Locate the cell with the specified text and output its [x, y] center coordinate. 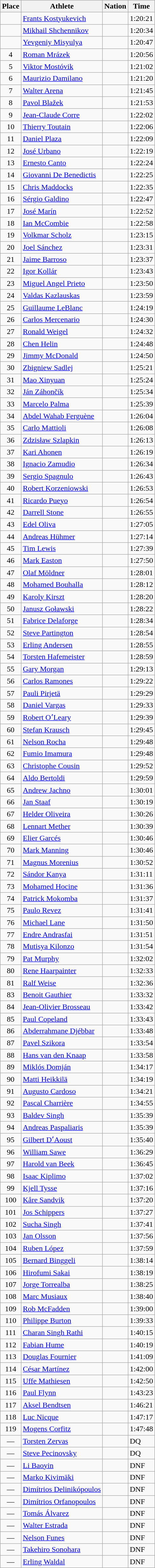
7 [11, 91]
Rene Haarpainter [61, 971]
Uffe Mathiesen [61, 1381]
26 [11, 319]
1:29:13 [141, 669]
Harold van Beek [61, 1164]
115 [11, 1381]
Jan Staaf [61, 802]
Matti Heikkilä [61, 1079]
5 [11, 66]
Benoit Gauthier [61, 995]
1:22:25 [141, 175]
34 [11, 416]
1:34:19 [141, 1079]
114 [11, 1369]
Walter Arena [61, 91]
Mohamed Hocine [61, 886]
Giovanni De Benedictis [61, 175]
1:24:30 [141, 319]
1:23:31 [141, 247]
85 [11, 1019]
100 [11, 1200]
Roman Mrázek [61, 54]
Ignacio Zamudio [61, 464]
1:27:39 [141, 549]
32 [11, 392]
Jean-Olivier Brosseau [61, 1007]
1:34:17 [141, 1067]
Marko Kivimäki [61, 1477]
22 [11, 271]
1:22:24 [141, 163]
1:30:26 [141, 814]
21 [11, 259]
Karoly Kirszt [61, 597]
76 [11, 923]
Christophe Cousin [61, 766]
Nation [115, 6]
Zbigniew Sadlej [61, 368]
1:38:25 [141, 1284]
Maurizio Damilano [61, 79]
Carlo Mattioli [61, 428]
Olaf Möldner [61, 573]
89 [11, 1067]
40 [11, 488]
79 [11, 959]
Paulo Revez [61, 910]
1:29:59 [141, 778]
1:21:45 [141, 91]
25 [11, 307]
Baldev Singh [61, 1115]
1:21:20 [141, 79]
94 [11, 1127]
1:25:21 [141, 368]
50 [11, 609]
Aksel Bendtsen [61, 1405]
1:30:39 [141, 826]
75 [11, 910]
1:26:53 [141, 488]
14 [11, 175]
1:22:19 [141, 151]
1:38:40 [141, 1296]
Athlete [61, 6]
Zdzisław Szlapkin [61, 440]
Endre Andrasfai [61, 935]
Gilbert DʼAoust [61, 1140]
1:31:50 [141, 923]
88 [11, 1055]
Rob McFadden [61, 1308]
Steve Pecinovsky [61, 1453]
1:38:19 [141, 1272]
Mao Xinyuan [61, 380]
1:39:33 [141, 1321]
1:47:48 [141, 1429]
116 [11, 1393]
Edel Oliva [61, 524]
Daniel Vargas [61, 705]
95 [11, 1140]
1:35:40 [141, 1140]
1:30:52 [141, 862]
83 [11, 995]
Hirofumi Sakai [61, 1272]
36 [11, 440]
15 [11, 187]
54 [11, 657]
Mogens Corfitz [61, 1429]
Ricardo Pueyo [61, 500]
1:32:33 [141, 971]
11 [11, 139]
64 [11, 778]
1:22:35 [141, 187]
1:28:55 [141, 645]
Walter Estrada [61, 1526]
1:34:21 [141, 1091]
10 [11, 127]
Igor Kollár [61, 271]
49 [11, 597]
Erling Andersen [61, 645]
68 [11, 826]
1:31:41 [141, 910]
107 [11, 1284]
Luc Nicque [61, 1417]
Tomás Álvarez [61, 1514]
118 [11, 1417]
1:31:36 [141, 886]
1:26:55 [141, 512]
1:26:34 [141, 464]
Philippe Burton [61, 1321]
99 [11, 1188]
Douglas Fournier [61, 1357]
Ján Záhončík [61, 392]
Andreas Paspaliaris [61, 1127]
33 [11, 404]
Kari Ahonen [61, 452]
1:26:04 [141, 416]
41 [11, 500]
1:29:45 [141, 730]
Paul Copeland [61, 1019]
1:25:24 [141, 380]
Mark Manning [61, 850]
Torsten Hafemeister [61, 657]
1:42:00 [141, 1369]
110 [11, 1321]
39 [11, 476]
Nelson Rocha [61, 742]
1:25:39 [141, 404]
Thierry Toutain [61, 127]
Jaime Barroso [61, 259]
1:24:50 [141, 356]
1:36:45 [141, 1164]
109 [11, 1308]
1:23:43 [141, 271]
1:22:58 [141, 223]
Jorge Torrealba [61, 1284]
1:22:47 [141, 199]
Time [141, 6]
1:31:51 [141, 935]
19 [11, 235]
1:29:39 [141, 717]
Magnus Morenius [61, 862]
Sergio Spagnulo [61, 476]
1:27:05 [141, 524]
Kåre Sandvik [61, 1200]
63 [11, 766]
Fumio Imamura [61, 754]
1:23:59 [141, 295]
1:28:12 [141, 585]
1:42:50 [141, 1381]
73 [11, 886]
Li Baoyin [61, 1465]
Ralf Weise [61, 983]
46 [11, 561]
Mark Easton [61, 561]
1:24:32 [141, 331]
Abderrahmane Djébbar [61, 1031]
1:22:52 [141, 211]
Kjell Tysse [61, 1188]
1:40:19 [141, 1345]
74 [11, 898]
Jan Olsson [61, 1236]
Gary Morgan [61, 669]
José Marín [61, 211]
31 [11, 380]
Chris Maddocks [61, 187]
72 [11, 874]
Robert Korzeniowski [61, 488]
42 [11, 512]
17 [11, 211]
59 [11, 717]
23 [11, 283]
1:36:29 [141, 1152]
Viktor Mostóvik [61, 66]
1:40:15 [141, 1333]
1:28:22 [141, 609]
1:20:21 [141, 18]
30 [11, 368]
Patrick Mokomba [61, 898]
55 [11, 669]
97 [11, 1164]
Michael Lane [61, 923]
92 [11, 1103]
1:34:55 [141, 1103]
1:22:09 [141, 139]
1:37:20 [141, 1200]
1:32:02 [141, 959]
1:24:48 [141, 343]
4 [11, 54]
20 [11, 247]
1:33:48 [141, 1031]
98 [11, 1176]
Pavol Blažek [61, 103]
1:31:11 [141, 874]
Pat Murphy [61, 959]
Ruben López [61, 1248]
1:23:37 [141, 259]
9 [11, 115]
Nelson Funes [61, 1538]
Darrell Stone [61, 512]
Volkmar Scholz [61, 235]
Fabrice Delaforge [61, 621]
71 [11, 862]
1:37:02 [141, 1176]
53 [11, 645]
1:46:21 [141, 1405]
1:21:02 [141, 66]
Aldo Bertoldi [61, 778]
66 [11, 802]
18 [11, 223]
103 [11, 1236]
1:29:29 [141, 693]
Ronald Weigel [61, 331]
1:31:54 [141, 947]
1:23:50 [141, 283]
101 [11, 1212]
113 [11, 1357]
78 [11, 947]
1:26:08 [141, 428]
1:29:33 [141, 705]
51 [11, 621]
Dimítrios Delinikópoulos [61, 1489]
Charan Singh Rathi [61, 1333]
1:37:41 [141, 1224]
58 [11, 705]
62 [11, 754]
1:26:43 [141, 476]
6 [11, 79]
43 [11, 524]
1:22:06 [141, 127]
Pauli Pirjetä [61, 693]
1:28:34 [141, 621]
Elier Garcés [61, 838]
1:37:27 [141, 1212]
Marcelo Palma [61, 404]
Fabian Hume [61, 1345]
1:33:32 [141, 995]
Helder Oliveira [61, 814]
1:28:59 [141, 657]
1:26:13 [141, 440]
Mikhail Shchennikov [61, 30]
80 [11, 971]
1:25:34 [141, 392]
1:28:01 [141, 573]
Jimmy McDonald [61, 356]
William Sawe [61, 1152]
47 [11, 573]
Janusz Goławski [61, 609]
1:27:50 [141, 561]
Bernard Binggeli [61, 1260]
1:20:47 [141, 42]
87 [11, 1043]
Andreas Hühmer [61, 537]
1:21:53 [141, 103]
Guillaume LeBlanc [61, 307]
1:47:17 [141, 1417]
César Martínez [61, 1369]
Jos Schippers [61, 1212]
61 [11, 742]
Ian McCombie [61, 223]
Dimítrios Orfanopoulos [61, 1502]
1:37:16 [141, 1188]
Yevgeniy Misyulya [61, 42]
52 [11, 633]
48 [11, 585]
Frants Kostyukevich [61, 18]
1:43:23 [141, 1393]
Andrew Jachno [61, 790]
27 [11, 331]
1:28:54 [141, 633]
1:26:54 [141, 500]
13 [11, 163]
1:20:34 [141, 30]
1:29:22 [141, 681]
112 [11, 1345]
117 [11, 1405]
Place [11, 6]
Sérgio Galdino [61, 199]
90 [11, 1079]
1:22:02 [141, 115]
16 [11, 199]
119 [11, 1429]
Pascal Charrière [61, 1103]
1:20:56 [141, 54]
Takehiro Sonohara [61, 1550]
81 [11, 983]
1:31:37 [141, 898]
1:33:58 [141, 1055]
Pavel Szikora [61, 1043]
1:33:42 [141, 1007]
Robert OʼLeary [61, 717]
Marc Musiaux [61, 1296]
Miguel Angel Prieto [61, 283]
93 [11, 1115]
1:32:36 [141, 983]
Valdas Kazlauskas [61, 295]
1:37:59 [141, 1248]
Augusto Cardoso [61, 1091]
Joel Sánchez [61, 247]
45 [11, 549]
44 [11, 537]
Miklós Domján [61, 1067]
106 [11, 1272]
Ernesto Canto [61, 163]
77 [11, 935]
84 [11, 1007]
1:37:56 [141, 1236]
1:30:19 [141, 802]
Mohamed Bouhalla [61, 585]
1:24:19 [141, 307]
8 [11, 103]
1:29:52 [141, 766]
38 [11, 464]
67 [11, 814]
35 [11, 428]
Steve Partington [61, 633]
1:33:43 [141, 1019]
105 [11, 1260]
1:23:15 [141, 235]
111 [11, 1333]
1:28:20 [141, 597]
69 [11, 838]
Tim Lewis [61, 549]
Abdel Wahab Ferguène [61, 416]
1:30:01 [141, 790]
1:27:14 [141, 537]
Torsten Zervas [61, 1441]
96 [11, 1152]
Isaac Kiplimo [61, 1176]
28 [11, 343]
91 [11, 1091]
86 [11, 1031]
Carlos Mercenario [61, 319]
Erling Waldal [61, 1562]
102 [11, 1224]
Paul Flynn [61, 1393]
1:26:19 [141, 452]
12 [11, 151]
1:33:54 [141, 1043]
José Urbano [61, 151]
Jean-Claude Corre [61, 115]
Carlos Ramones [61, 681]
Hans van den Knaap [61, 1055]
Daniel Plaza [61, 139]
1:39:00 [141, 1308]
24 [11, 295]
108 [11, 1296]
60 [11, 730]
57 [11, 693]
Mutisya Kilonzo [61, 947]
Stefan Krausch [61, 730]
Chen Helin [61, 343]
37 [11, 452]
1:38:14 [141, 1260]
104 [11, 1248]
70 [11, 850]
29 [11, 356]
Lennart Mether [61, 826]
Sucha Singh [61, 1224]
65 [11, 790]
Sándor Kanya [61, 874]
1:41:09 [141, 1357]
56 [11, 681]
